Detect which cell encompasses the target text, then output its (x, y) center coordinate. 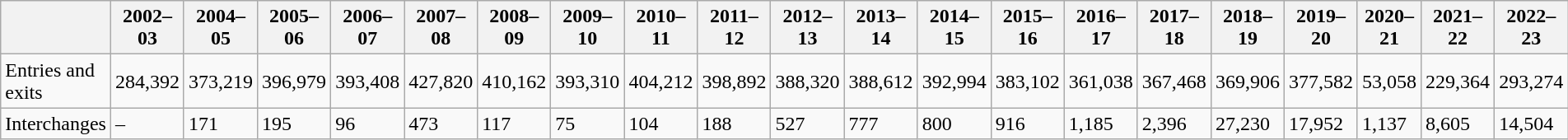
188 (735, 124)
404,212 (660, 81)
53,058 (1388, 81)
777 (881, 124)
2016–17 (1100, 28)
14,504 (1532, 124)
369,906 (1247, 81)
104 (660, 124)
398,892 (735, 81)
473 (441, 124)
2012–13 (807, 28)
1,185 (1100, 124)
2004–05 (221, 28)
171 (221, 124)
1,137 (1388, 124)
284,392 (147, 81)
373,219 (221, 81)
2013–14 (881, 28)
377,582 (1321, 81)
2014–15 (954, 28)
2018–19 (1247, 28)
2010–11 (660, 28)
– (147, 124)
2007–08 (441, 28)
2009–10 (588, 28)
2005–06 (295, 28)
75 (588, 124)
388,612 (881, 81)
2017–18 (1174, 28)
361,038 (1100, 81)
8,605 (1458, 124)
Entries and exits (56, 81)
17,952 (1321, 124)
800 (954, 124)
117 (514, 124)
2002–03 (147, 28)
392,994 (954, 81)
2022–23 (1532, 28)
2019–20 (1321, 28)
427,820 (441, 81)
2015–16 (1028, 28)
393,408 (367, 81)
2006–07 (367, 28)
2008–09 (514, 28)
393,310 (588, 81)
396,979 (295, 81)
195 (295, 124)
367,468 (1174, 81)
2020–21 (1388, 28)
916 (1028, 124)
527 (807, 124)
2021–22 (1458, 28)
2,396 (1174, 124)
410,162 (514, 81)
293,274 (1532, 81)
Interchanges (56, 124)
27,230 (1247, 124)
96 (367, 124)
383,102 (1028, 81)
2011–12 (735, 28)
229,364 (1458, 81)
388,320 (807, 81)
